Output the (x, y) coordinate of the center of the cell containing the given text.  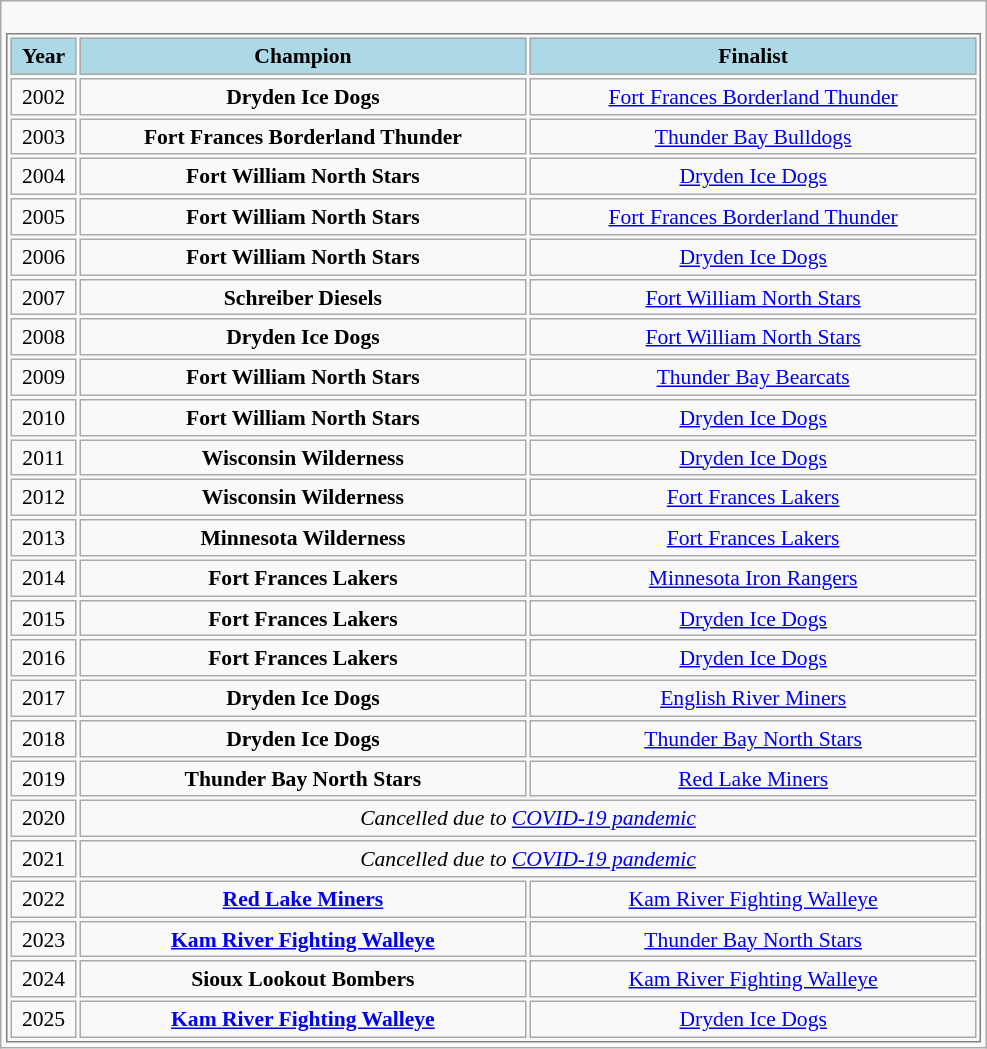
2023 (44, 940)
2004 (44, 176)
2003 (44, 136)
2021 (44, 858)
2011 (44, 458)
Minnesota Iron Rangers (754, 578)
2025 (44, 1020)
2018 (44, 738)
Year (44, 56)
Champion (302, 56)
Minnesota Wilderness (302, 538)
2007 (44, 298)
2005 (44, 216)
2008 (44, 338)
2012 (44, 498)
2013 (44, 538)
Schreiber Diesels (302, 298)
2002 (44, 96)
2014 (44, 578)
2006 (44, 256)
2009 (44, 378)
2019 (44, 778)
Thunder Bay Bulldogs (754, 136)
Finalist (754, 56)
2016 (44, 658)
2022 (44, 898)
English River Miners (754, 698)
2017 (44, 698)
2020 (44, 818)
2015 (44, 618)
Thunder Bay Bearcats (754, 378)
Sioux Lookout Bombers (302, 980)
2024 (44, 980)
2010 (44, 418)
